Identify which cell holds the provided text, then report its (X, Y) central coordinate. 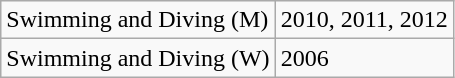
2010, 2011, 2012 (364, 20)
Swimming and Diving (W) (138, 58)
Swimming and Diving (M) (138, 20)
2006 (364, 58)
